From the cell containing the given text, extract its center point as (X, Y) coordinate. 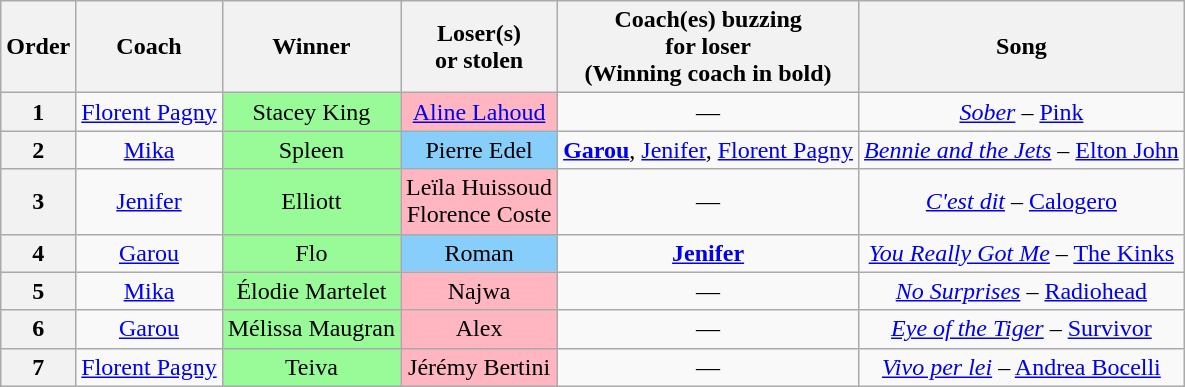
4 (38, 253)
Leïla HuissoudFlorence Coste (480, 202)
Élodie Martelet (311, 291)
Coach(es) buzzingfor loser (Winning coach in bold) (708, 47)
Spleen (311, 150)
Pierre Edel (480, 150)
Bennie and the Jets – Elton John (1022, 150)
1 (38, 112)
6 (38, 329)
Vivo per lei – Andrea Bocelli (1022, 367)
Mélissa Maugran (311, 329)
Stacey King (311, 112)
Roman (480, 253)
Order (38, 47)
Coach (149, 47)
Sober – Pink (1022, 112)
Jérémy Bertini (480, 367)
Alex (480, 329)
Garou, Jenifer, Florent Pagny (708, 150)
7 (38, 367)
Loser(s)or stolen (480, 47)
5 (38, 291)
Elliott (311, 202)
Teiva (311, 367)
C'est dit – Calogero (1022, 202)
Eye of the Tiger – Survivor (1022, 329)
2 (38, 150)
Flo (311, 253)
Song (1022, 47)
You Really Got Me – The Kinks (1022, 253)
Najwa (480, 291)
3 (38, 202)
Winner (311, 47)
Aline Lahoud (480, 112)
No Surprises – Radiohead (1022, 291)
